Find where the given text appears and provide that cell's center as [X, Y] coordinate. 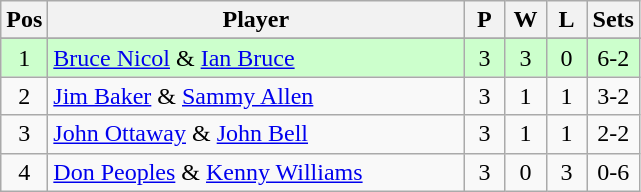
0-6 [613, 172]
Pos [24, 20]
2 [24, 96]
4 [24, 172]
Player [256, 20]
Jim Baker & Sammy Allen [256, 96]
L [566, 20]
3-2 [613, 96]
Don Peoples & Kenny Williams [256, 172]
2-2 [613, 134]
Bruce Nicol & Ian Bruce [256, 58]
P [484, 20]
W [526, 20]
Sets [613, 20]
6-2 [613, 58]
John Ottaway & John Bell [256, 134]
